Search for the cell housing the specified text and yield its [x, y] center coordinate. 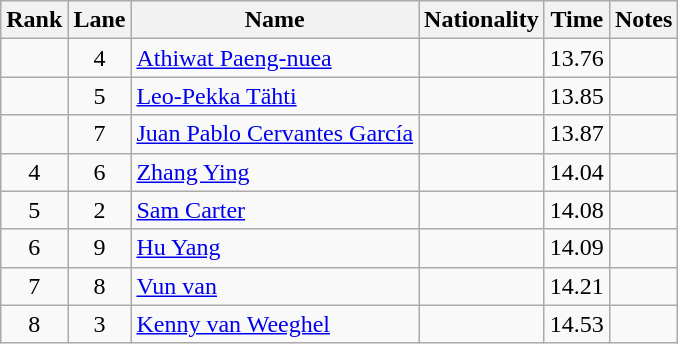
Sam Carter [275, 210]
14.08 [576, 210]
Name [275, 20]
Juan Pablo Cervantes García [275, 134]
13.87 [576, 134]
Leo-Pekka Tähti [275, 96]
Vun van [275, 286]
Kenny van Weeghel [275, 324]
Nationality [482, 20]
14.04 [576, 172]
14.09 [576, 248]
13.76 [576, 58]
14.21 [576, 286]
Rank [34, 20]
3 [100, 324]
Athiwat Paeng-nuea [275, 58]
2 [100, 210]
Notes [643, 20]
Time [576, 20]
Lane [100, 20]
Hu Yang [275, 248]
Zhang Ying [275, 172]
13.85 [576, 96]
9 [100, 248]
14.53 [576, 324]
